Return [X, Y] of the center of cell containing provided text 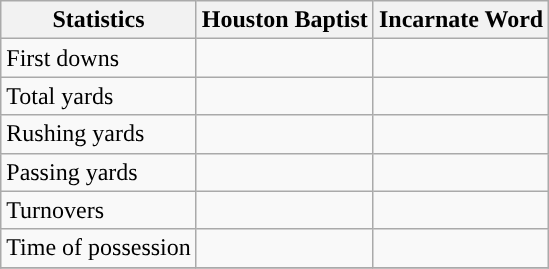
First downs [99, 58]
Statistics [99, 20]
Passing yards [99, 172]
Total yards [99, 96]
Incarnate Word [460, 20]
Time of possession [99, 248]
Turnovers [99, 210]
Houston Baptist [284, 20]
Rushing yards [99, 134]
